Pinpoint the cell where the given text exists, returning its (X, Y) midpoint coordinate. 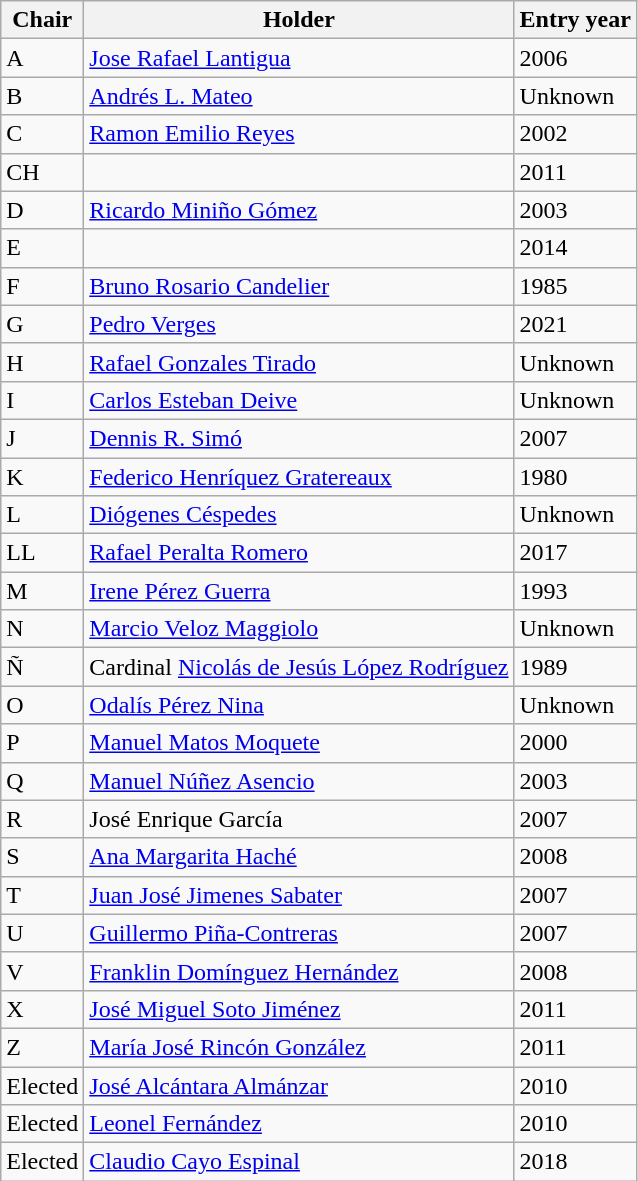
2000 (575, 743)
1989 (575, 667)
Manuel Matos Moquete (299, 743)
G (42, 324)
F (42, 286)
Rafael Gonzales Tirado (299, 362)
Ramon Emilio Reyes (299, 134)
Holder (299, 20)
Diógenes Céspedes (299, 515)
H (42, 362)
Federico Henríquez Gratereaux (299, 477)
Entry year (575, 20)
Juan José Jimenes Sabater (299, 895)
2018 (575, 1162)
Z (42, 1047)
1985 (575, 286)
Chair (42, 20)
1980 (575, 477)
J (42, 438)
CH (42, 172)
Dennis R. Simó (299, 438)
Pedro Verges (299, 324)
Bruno Rosario Candelier (299, 286)
S (42, 857)
Ana Margarita Haché (299, 857)
José Alcántara Almánzar (299, 1085)
U (42, 933)
2017 (575, 553)
Irene Pérez Guerra (299, 591)
María José Rincón González (299, 1047)
LL (42, 553)
Guillermo Piña-Contreras (299, 933)
L (42, 515)
Manuel Núñez Asencio (299, 781)
N (42, 629)
D (42, 210)
José Miguel Soto Jiménez (299, 1009)
Rafael Peralta Romero (299, 553)
Claudio Cayo Espinal (299, 1162)
E (42, 248)
Odalís Pérez Nina (299, 705)
I (42, 400)
Marcio Veloz Maggiolo (299, 629)
José Enrique García (299, 819)
V (42, 971)
Ñ (42, 667)
Jose Rafael Lantigua (299, 58)
2021 (575, 324)
R (42, 819)
1993 (575, 591)
Andrés L. Mateo (299, 96)
K (42, 477)
2006 (575, 58)
X (42, 1009)
C (42, 134)
A (42, 58)
Q (42, 781)
P (42, 743)
Cardinal Nicolás de Jesús López Rodríguez (299, 667)
Leonel Fernández (299, 1124)
Carlos Esteban Deive (299, 400)
M (42, 591)
2002 (575, 134)
Ricardo Miniño Gómez (299, 210)
2014 (575, 248)
Franklin Domínguez Hernández (299, 971)
T (42, 895)
B (42, 96)
O (42, 705)
